Extract the [x, y] coordinate from the center of the cell holding the provided text.  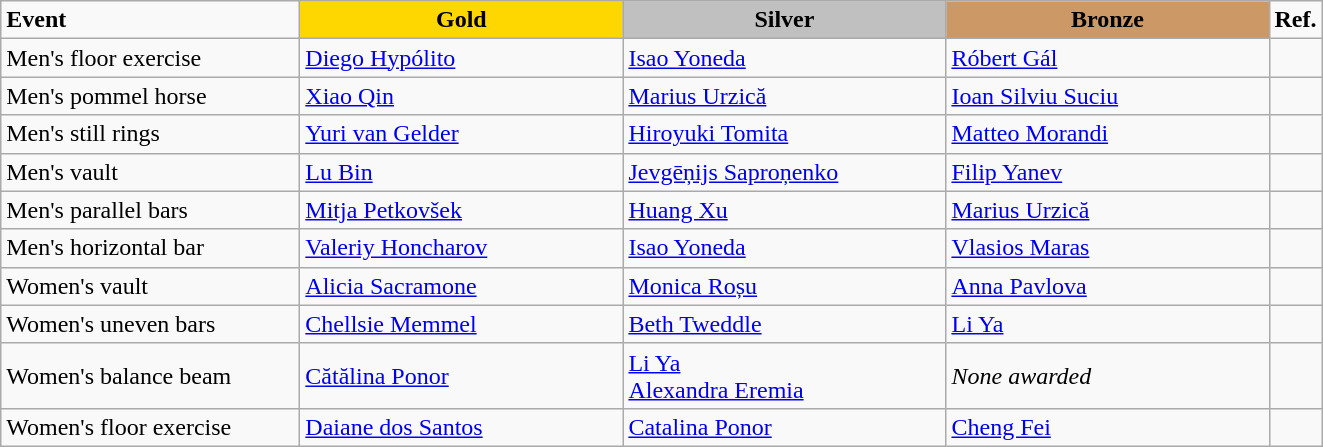
Cătălina Ponor [462, 376]
Men's pommel horse [150, 96]
Men's still rings [150, 134]
Vlasios Maras [1108, 248]
Chellsie Memmel [462, 324]
Valeriy Honcharov [462, 248]
Filip Yanev [1108, 172]
Women's vault [150, 286]
Diego Hypólito [462, 58]
Men's floor exercise [150, 58]
Monica Roșu [784, 286]
Hiroyuki Tomita [784, 134]
Silver [784, 20]
Bronze [1108, 20]
Event [150, 20]
Men's vault [150, 172]
Ioan Silviu Suciu [1108, 96]
Róbert Gál [1108, 58]
Anna Pavlova [1108, 286]
Women's floor exercise [150, 427]
Men's horizontal bar [150, 248]
None awarded [1108, 376]
Lu Bin [462, 172]
Matteo Morandi [1108, 134]
Ref. [1296, 20]
Alicia Sacramone [462, 286]
Li Ya Alexandra Eremia [784, 376]
Gold [462, 20]
Men's parallel bars [150, 210]
Cheng Fei [1108, 427]
Daiane dos Santos [462, 427]
Jevgēņijs Saproņenko [784, 172]
Li Ya [1108, 324]
Yuri van Gelder [462, 134]
Catalina Ponor [784, 427]
Women's uneven bars [150, 324]
Huang Xu [784, 210]
Xiao Qin [462, 96]
Mitja Petkovšek [462, 210]
Beth Tweddle [784, 324]
Women's balance beam [150, 376]
